For the text-containing cell, return its midpoint in [X, Y] coordinate format. 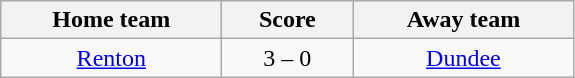
Away team [464, 20]
Dundee [464, 58]
Home team [112, 20]
3 – 0 [288, 58]
Renton [112, 58]
Score [288, 20]
